From the cell containing the given text, extract its center point as (x, y) coordinate. 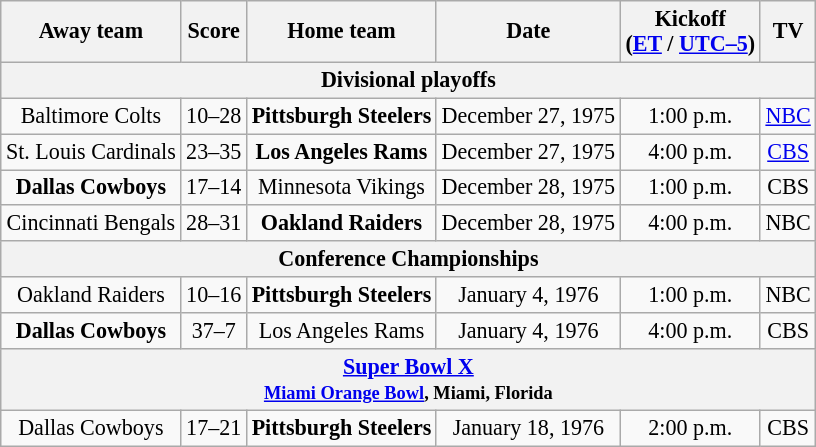
Cincinnati Bengals (91, 223)
Kickoff(ET / UTC–5) (690, 30)
January 18, 1976 (528, 428)
Date (528, 30)
10–16 (214, 295)
28–31 (214, 223)
TV (788, 30)
37–7 (214, 330)
17–21 (214, 428)
St. Louis Cardinals (91, 151)
Score (214, 30)
23–35 (214, 151)
Conference Championships (408, 259)
2:00 p.m. (690, 428)
10–28 (214, 116)
Divisional playoffs (408, 80)
Minnesota Vikings (341, 187)
Baltimore Colts (91, 116)
Super Bowl XMiami Orange Bowl, Miami, Florida (408, 378)
17–14 (214, 187)
Home team (341, 30)
Away team (91, 30)
